Find where the given text appears and provide that cell's center as (X, Y) coordinate. 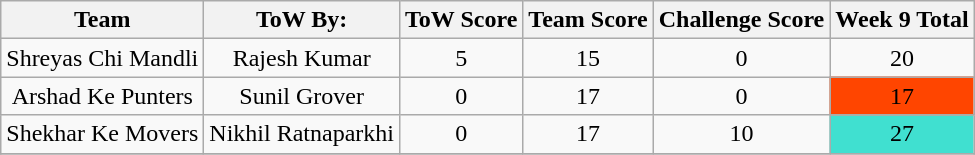
Nikhil Ratnaparkhi (302, 134)
Arshad Ke Punters (102, 96)
Team Score (588, 20)
Shekhar Ke Movers (102, 134)
Shreyas Chi Mandli (102, 58)
Week 9 Total (902, 20)
Challenge Score (742, 20)
ToW Score (462, 20)
27 (902, 134)
Sunil Grover (302, 96)
ToW By: (302, 20)
Rajesh Kumar (302, 58)
10 (742, 134)
5 (462, 58)
20 (902, 58)
15 (588, 58)
Team (102, 20)
